Locate the cell with the specified text and output its (x, y) center coordinate. 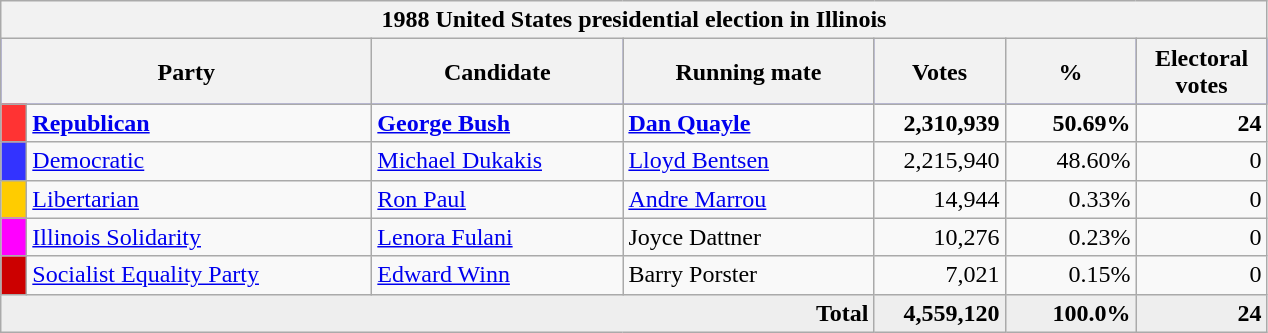
Michael Dukakis (498, 161)
7,021 (940, 275)
Andre Marrou (748, 199)
Lloyd Bentsen (748, 161)
George Bush (498, 123)
0.33% (1070, 199)
14,944 (940, 199)
2,310,939 (940, 123)
100.0% (1070, 313)
1988 United States presidential election in Illinois (634, 20)
Votes (940, 72)
Electoral votes (1202, 72)
0.23% (1070, 237)
48.60% (1070, 161)
Total (438, 313)
Ron Paul (498, 199)
Joyce Dattner (748, 237)
Party (186, 72)
50.69% (1070, 123)
2,215,940 (940, 161)
Republican (200, 123)
10,276 (940, 237)
Socialist Equality Party (200, 275)
4,559,120 (940, 313)
Edward Winn (498, 275)
Libertarian (200, 199)
% (1070, 72)
0.15% (1070, 275)
Illinois Solidarity (200, 237)
Barry Porster (748, 275)
Running mate (748, 72)
Candidate (498, 72)
Dan Quayle (748, 123)
Lenora Fulani (498, 237)
Democratic (200, 161)
